Search for the cell housing the specified text and yield its [X, Y] center coordinate. 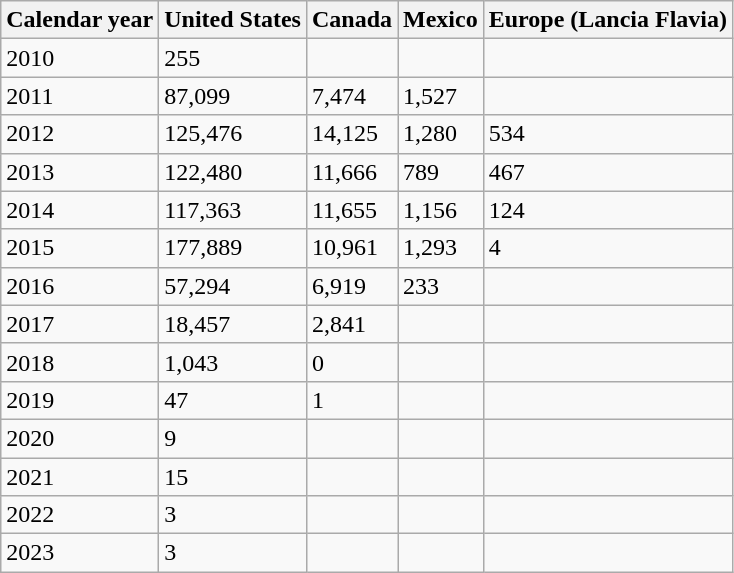
18,457 [233, 324]
15 [233, 477]
14,125 [352, 134]
11,655 [352, 210]
57,294 [233, 286]
2,841 [352, 324]
7,474 [352, 96]
2014 [80, 210]
11,666 [352, 172]
1,156 [441, 210]
10,961 [352, 248]
2022 [80, 515]
2023 [80, 553]
2021 [80, 477]
2019 [80, 400]
2010 [80, 58]
9 [233, 438]
534 [608, 134]
2016 [80, 286]
1 [352, 400]
117,363 [233, 210]
1,527 [441, 96]
United States [233, 20]
Europe (Lancia Flavia) [608, 20]
789 [441, 172]
122,480 [233, 172]
2015 [80, 248]
2017 [80, 324]
125,476 [233, 134]
0 [352, 362]
87,099 [233, 96]
233 [441, 286]
467 [608, 172]
Calendar year [80, 20]
6,919 [352, 286]
255 [233, 58]
2011 [80, 96]
Mexico [441, 20]
177,889 [233, 248]
2012 [80, 134]
2018 [80, 362]
1,043 [233, 362]
47 [233, 400]
Canada [352, 20]
2020 [80, 438]
124 [608, 210]
2013 [80, 172]
1,293 [441, 248]
1,280 [441, 134]
4 [608, 248]
